Provide the [X, Y] coordinate of the cell's center where the given text is located.  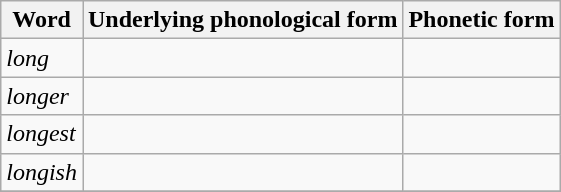
longish [42, 172]
long [42, 58]
Phonetic form [482, 20]
longest [42, 134]
Word [42, 20]
longer [42, 96]
Underlying phonological form [242, 20]
